Provide the [X, Y] coordinate of the cell's center where the given text is located.  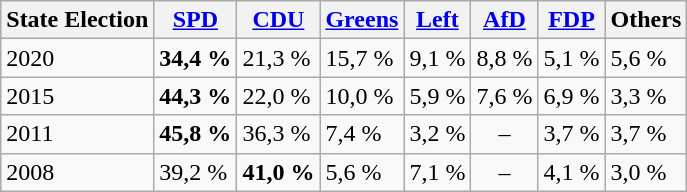
45,8 % [196, 134]
7,1 % [438, 172]
2015 [78, 96]
9,1 % [438, 58]
6,9 % [572, 96]
SPD [196, 20]
34,4 % [196, 58]
36,3 % [278, 134]
7,6 % [504, 96]
3,3 % [646, 96]
Left [438, 20]
AfD [504, 20]
5,1 % [572, 58]
Greens [362, 20]
41,0 % [278, 172]
5,9 % [438, 96]
15,7 % [362, 58]
7,4 % [362, 134]
10,0 % [362, 96]
Others [646, 20]
2011 [78, 134]
8,8 % [504, 58]
44,3 % [196, 96]
21,3 % [278, 58]
22,0 % [278, 96]
CDU [278, 20]
2020 [78, 58]
3,0 % [646, 172]
3,2 % [438, 134]
2008 [78, 172]
4,1 % [572, 172]
39,2 % [196, 172]
State Election [78, 20]
FDP [572, 20]
